Identify which cell holds the provided text, then report its (x, y) central coordinate. 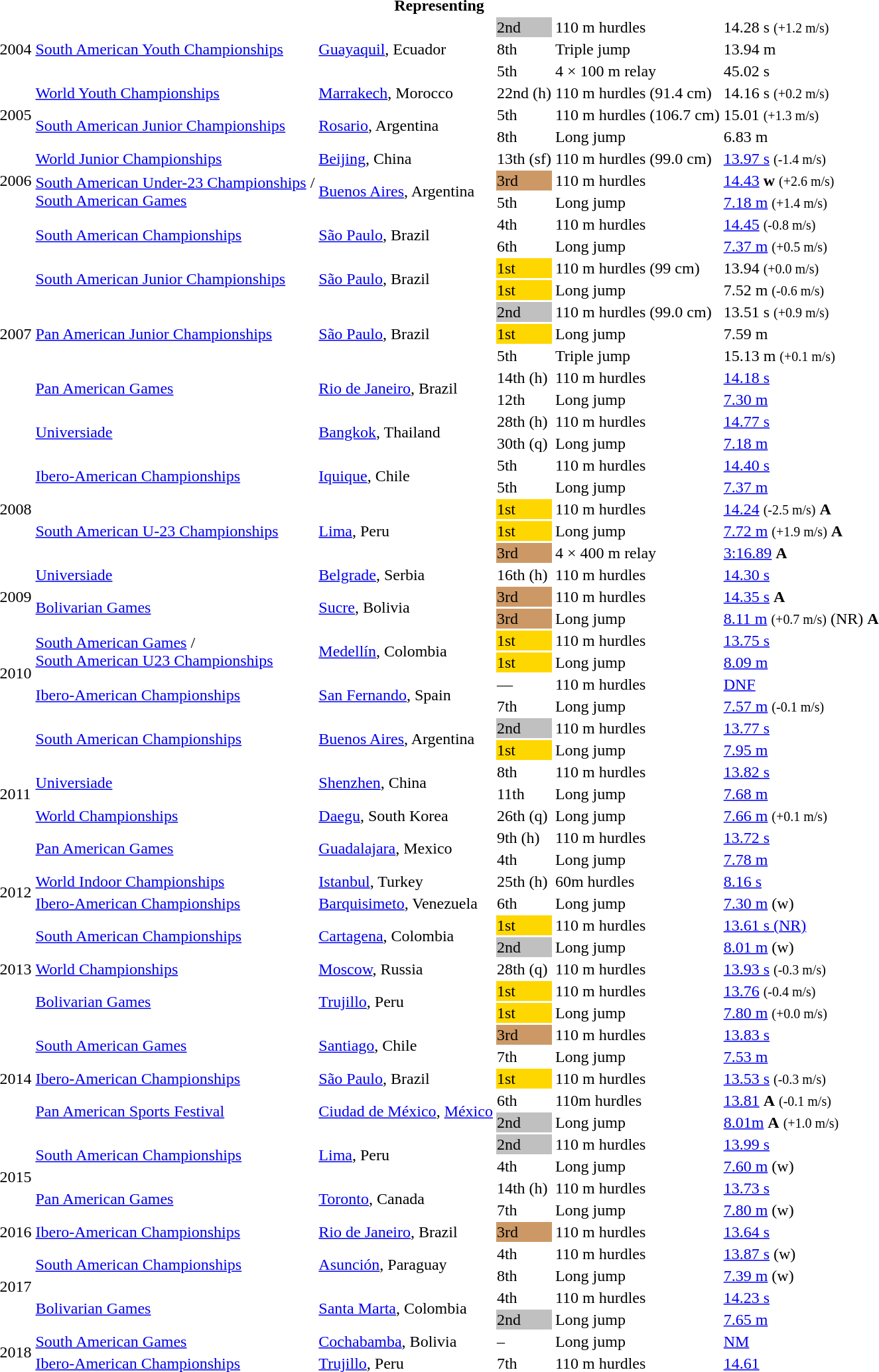
12th (524, 400)
South American U-23 Championships (175, 531)
– (524, 1341)
Barquisimeto, Venezuela (406, 903)
Guadalajara, Mexico (406, 848)
4 × 100 m relay (637, 71)
South American Under-23 Championships / South American Games (175, 191)
Santiago, Chile (406, 1046)
60m hurdles (637, 881)
San Fernando, Spain (406, 696)
Iquique, Chile (406, 477)
9th (h) (524, 838)
World Youth Championships (175, 93)
Cochabamba, Bolivia (406, 1341)
110 m hurdles (91.4 cm) (637, 93)
30th (q) (524, 443)
South American Games /South American U23 Championships (175, 652)
25th (h) (524, 881)
Istanbul, Turkey (406, 881)
26th (q) (524, 816)
28th (h) (524, 421)
Guayaquil, Ecuador (406, 49)
World Junior Championships (175, 159)
Beijing, China (406, 159)
Marrakech, Morocco (406, 93)
Trujillo, Peru (406, 1002)
110 m hurdles (99 cm) (637, 268)
Belgrade, Serbia (406, 575)
World Indoor Championships (175, 881)
4 × 400 m relay (637, 553)
110 m hurdles (106.7 cm) (637, 115)
Ciudad de México, México (406, 1111)
28th (q) (524, 969)
Cartagena, Colombia (406, 936)
Bangkok, Thailand (406, 433)
16th (h) (524, 575)
Santa Marta, Colombia (406, 1309)
— (524, 684)
Rosario, Argentina (406, 126)
Toronto, Canada (406, 1199)
Shenzhen, China (406, 783)
Medellín, Colombia (406, 652)
Pan American Sports Festival (175, 1111)
11th (524, 794)
Moscow, Russia (406, 969)
22nd (h) (524, 93)
Pan American Junior Championships (175, 334)
Asunción, Paraguay (406, 1265)
Sucre, Bolivia (406, 608)
Daegu, South Korea (406, 816)
110m hurdles (637, 1101)
South American Youth Championships (175, 49)
13th (sf) (524, 159)
